Output the [X, Y] coordinate of the center of the cell containing the given text.  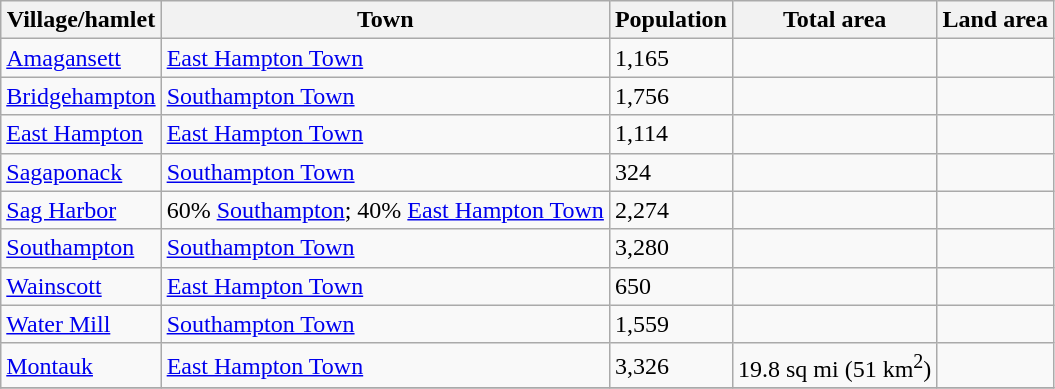
Land area [996, 20]
Population [670, 20]
1,114 [670, 134]
Bridgehampton [81, 96]
Wainscott [81, 286]
Total area [834, 20]
East Hampton [81, 134]
Amagansett [81, 58]
3,326 [670, 366]
Montauk [81, 366]
3,280 [670, 248]
1,756 [670, 96]
2,274 [670, 210]
1,559 [670, 324]
324 [670, 172]
Southampton [81, 248]
19.8 sq mi (51 km2) [834, 366]
Sagaponack [81, 172]
650 [670, 286]
Village/hamlet [81, 20]
Water Mill [81, 324]
Sag Harbor [81, 210]
60% Southampton; 40% East Hampton Town [385, 210]
1,165 [670, 58]
Town [385, 20]
